Identify which cell holds the provided text, then report its (x, y) central coordinate. 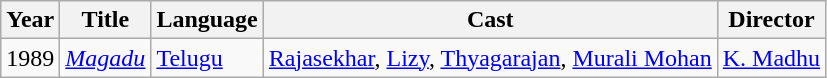
Year (30, 20)
Rajasekhar, Lizy, Thyagarajan, Murali Mohan (490, 58)
Magadu (106, 58)
Language (207, 20)
Title (106, 20)
Cast (490, 20)
Telugu (207, 58)
Director (771, 20)
K. Madhu (771, 58)
1989 (30, 58)
